Locate the cell with the specified text and output its [X, Y] center coordinate. 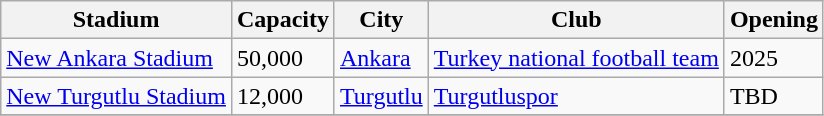
12,000 [282, 96]
Ankara [381, 58]
TBD [774, 96]
New Turgutlu Stadium [116, 96]
Turkey national football team [576, 58]
50,000 [282, 58]
City [381, 20]
Opening [774, 20]
Turgutlu [381, 96]
Capacity [282, 20]
Turgutluspor [576, 96]
2025 [774, 58]
New Ankara Stadium [116, 58]
Stadium [116, 20]
Club [576, 20]
